Pinpoint the cell where the given text exists, returning its (x, y) midpoint coordinate. 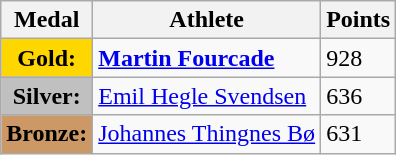
Gold: (47, 58)
Emil Hegle Svendsen (207, 96)
631 (358, 134)
636 (358, 96)
Johannes Thingnes Bø (207, 134)
Martin Fourcade (207, 58)
Silver: (47, 96)
Medal (47, 20)
Athlete (207, 20)
Points (358, 20)
Bronze: (47, 134)
928 (358, 58)
